Return the (X, Y) coordinate for the center point of the cell that contains the specified text.  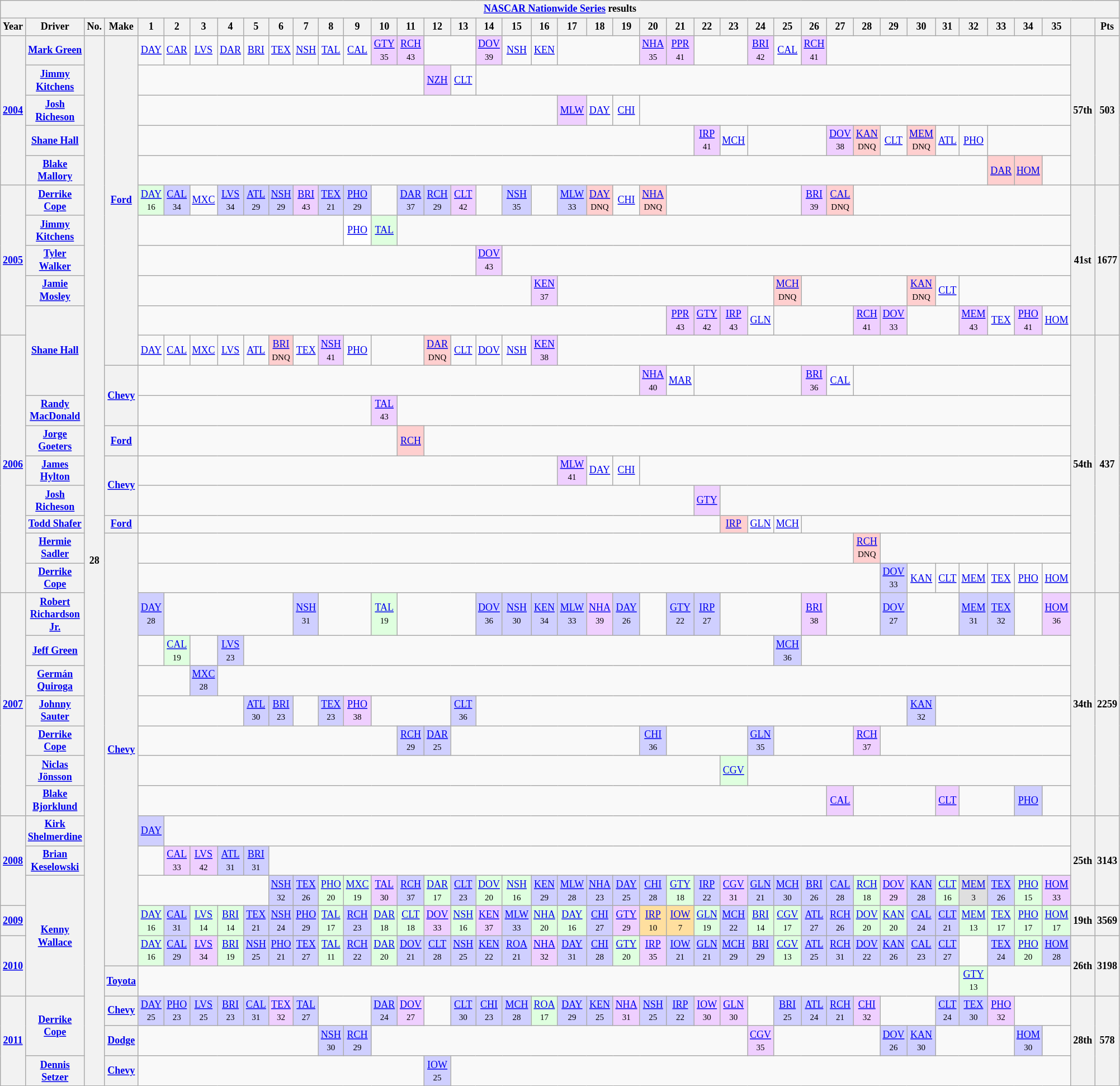
LVS14 (204, 921)
33 (1001, 27)
IRP35 (653, 951)
BRI42 (760, 50)
Todd Shafer (55, 525)
CLT30 (463, 1011)
Germán Quiroga (55, 681)
Niclas Jönsson (55, 771)
IRP43 (734, 320)
CLT36 (463, 711)
NSH31 (306, 614)
Driver (55, 27)
RCH18 (867, 891)
BRI26 (814, 891)
GTY35 (385, 50)
Dodge (121, 1041)
DAR18 (385, 921)
Randy MacDonald (55, 410)
22 (707, 27)
7 (306, 27)
CAR (177, 50)
IOW7 (680, 921)
RCH21 (840, 1011)
DOV38 (840, 140)
TEX23 (331, 711)
DOV21 (411, 951)
41st (1083, 260)
MEM31 (973, 614)
21 (680, 27)
CAL28 (840, 891)
2006 (13, 464)
CLT16 (947, 891)
GTY42 (707, 320)
MEMDNQ (921, 140)
MLW41 (571, 470)
BRI38 (814, 614)
3 (204, 27)
ATL29 (256, 200)
DOV29 (894, 891)
IRP41 (707, 140)
BRIDNQ (281, 351)
ROA21 (517, 951)
ATL25 (814, 951)
PHO32 (1001, 1011)
DOV39 (489, 50)
KAN26 (894, 951)
DAR25 (437, 741)
PHO38 (357, 711)
CLT28 (437, 951)
GLN19 (707, 921)
James Hylton (55, 470)
HOM28 (1057, 951)
IRP27 (707, 614)
KAN (921, 578)
DAYDNQ (600, 200)
13 (463, 27)
NHADNQ (653, 200)
Dennis Setzer (55, 1071)
CHI32 (867, 1011)
2011 (13, 1041)
CAL24 (921, 921)
NSH24 (281, 921)
DAY28 (151, 614)
LVS23 (230, 651)
PPR41 (680, 50)
MAR (680, 380)
TEX30 (973, 1011)
LVS25 (204, 1011)
Pts (1107, 27)
IRP10 (653, 921)
MXC19 (357, 891)
57th (1083, 110)
DAR20 (385, 951)
5 (256, 27)
10 (385, 27)
NHA39 (600, 614)
2 (177, 27)
31 (947, 27)
RCH31 (840, 951)
RCH22 (357, 951)
MCH30 (787, 891)
TAL27 (306, 1011)
3198 (1107, 965)
HOM36 (1057, 614)
Year (13, 27)
MXC28 (204, 681)
12 (437, 27)
2259 (1107, 704)
IRP (734, 525)
CLT24 (947, 1011)
8 (331, 27)
MCH29 (734, 951)
HOM33 (1057, 891)
503 (1107, 110)
CHI27 (600, 921)
BRI39 (814, 200)
9 (357, 27)
Robert Richardson Jr. (55, 614)
MCHDNQ (787, 290)
CGV13 (787, 951)
DAR24 (385, 1011)
2009 (13, 921)
NHA40 (653, 380)
TAL19 (385, 614)
KAN28 (921, 891)
TAL11 (331, 951)
RCH23 (357, 921)
19 (626, 27)
KEN38 (545, 351)
IOW21 (680, 951)
IOW30 (707, 1011)
Kirk Shelmerdine (55, 831)
Kenny Wallace (55, 936)
TEX27 (306, 951)
6 (281, 27)
Jorge Goeters (55, 441)
NASCAR Nationwide Series results (560, 9)
Johnny Sauter (55, 711)
KEN34 (545, 614)
GTY (707, 500)
34 (1029, 27)
KEN (545, 50)
25 (787, 27)
NHA32 (545, 951)
DAY26 (626, 614)
NHA31 (626, 1011)
RCH43 (411, 50)
MCH22 (734, 921)
PHO23 (177, 1011)
KAN32 (921, 711)
28th (1083, 1041)
ATL31 (230, 861)
DOV26 (894, 1041)
18 (600, 27)
MCH36 (787, 651)
Brian Keselowski (55, 861)
RCH (411, 441)
NHA20 (545, 921)
DOV (489, 351)
MEM13 (973, 921)
32 (973, 27)
MEM43 (973, 320)
KEN25 (600, 1011)
30 (921, 27)
GLN35 (760, 741)
CGV31 (734, 891)
NSH32 (281, 891)
MCH28 (517, 1011)
DAR17 (437, 891)
HOM30 (1029, 1041)
BRI25 (787, 1011)
RCHDNQ (867, 548)
NSH41 (331, 351)
MEM (973, 578)
BRI36 (814, 380)
ROA17 (545, 1011)
CGV (734, 771)
NHA23 (600, 891)
BRI29 (760, 951)
2004 (13, 110)
GTY20 (626, 951)
20 (653, 27)
CAL33 (177, 861)
Blake Mallory (55, 171)
DAY29 (571, 1011)
BRI31 (256, 861)
ATL27 (814, 921)
54th (1083, 464)
PPR43 (680, 320)
GTY13 (973, 981)
DAR37 (411, 200)
DAY31 (571, 951)
BRI (256, 50)
DOV22 (867, 951)
KAN30 (921, 1041)
RCH26 (840, 921)
2008 (13, 861)
CGV35 (760, 1041)
34th (1083, 704)
GTY29 (626, 921)
PHO21 (281, 951)
2010 (13, 965)
Tyler Walker (55, 261)
3143 (1107, 861)
MLW28 (571, 891)
24 (760, 27)
Jeff Green (55, 651)
578 (1107, 1041)
GTY22 (680, 614)
1677 (1107, 260)
16 (545, 27)
PHO41 (1029, 320)
ATL30 (256, 711)
4 (230, 27)
Mark Green (55, 50)
CLT42 (463, 200)
MEM3 (973, 891)
No. (94, 27)
17 (571, 27)
ATL24 (814, 1011)
CLT27 (947, 951)
Jamie Mosley (55, 290)
PHO17 (1029, 921)
1 (151, 27)
NHA35 (653, 50)
3569 (1107, 921)
DOV43 (489, 261)
NSH35 (517, 200)
CAL34 (177, 200)
KAN20 (894, 921)
Blake Bjorklund (55, 801)
11 (411, 27)
HOM17 (1057, 921)
CAL23 (921, 951)
26 (814, 27)
GTY18 (680, 891)
DARDNQ (437, 351)
2007 (13, 704)
CAL29 (177, 951)
CHI23 (489, 1011)
KEN29 (545, 891)
CLT21 (947, 921)
MLW (571, 110)
GLN30 (734, 1011)
TEX24 (1001, 951)
KEN22 (489, 951)
Make (121, 27)
TEX17 (1001, 921)
TAL43 (385, 410)
CAL19 (177, 651)
CALDNQ (840, 200)
LVS42 (204, 861)
2005 (13, 260)
BRI19 (230, 951)
IOW25 (437, 1071)
29 (894, 27)
19th (1083, 921)
TAL17 (331, 921)
14 (489, 27)
PHO15 (1029, 891)
CGV17 (787, 921)
DOV36 (489, 614)
CHI36 (653, 741)
Hermie Sadler (55, 548)
TAL30 (385, 891)
35 (1057, 27)
15 (517, 27)
NSH29 (281, 200)
BRI43 (306, 200)
437 (1107, 464)
25th (1083, 861)
NZH (437, 81)
27 (840, 27)
CLT23 (463, 891)
23 (734, 27)
Toyota (121, 981)
CLT18 (411, 921)
26th (1083, 965)
